Find where the given text appears and provide that cell's center as [x, y] coordinate. 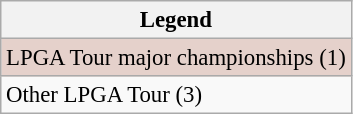
LPGA Tour major championships (1) [176, 58]
Other LPGA Tour (3) [176, 95]
Legend [176, 20]
